Detect which cell encompasses the target text, then output its [X, Y] center coordinate. 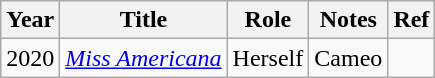
Ref [412, 20]
Notes [348, 20]
Herself [268, 58]
Title [144, 20]
Year [30, 20]
Role [268, 20]
2020 [30, 58]
Miss Americana [144, 58]
Cameo [348, 58]
